Return the (x, y) coordinate for the center point of the cell that contains the specified text.  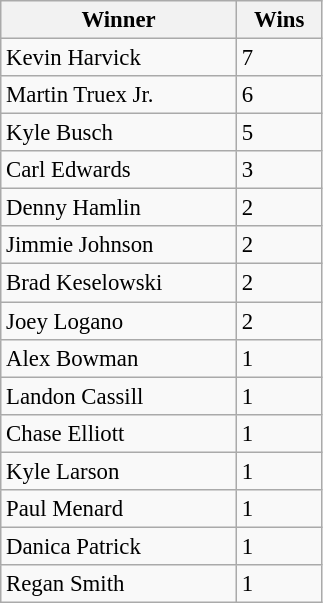
Jimmie Johnson (119, 245)
Martin Truex Jr. (119, 95)
Brad Keselowski (119, 283)
7 (279, 58)
Denny Hamlin (119, 208)
Danica Patrick (119, 546)
Kyle Busch (119, 133)
Kevin Harvick (119, 58)
Carl Edwards (119, 170)
Wins (279, 20)
Paul Menard (119, 509)
3 (279, 170)
Alex Bowman (119, 358)
Winner (119, 20)
Kyle Larson (119, 471)
Landon Cassill (119, 396)
5 (279, 133)
Regan Smith (119, 584)
6 (279, 95)
Chase Elliott (119, 433)
Joey Logano (119, 321)
